For the text-containing cell, return its midpoint in (X, Y) coordinate format. 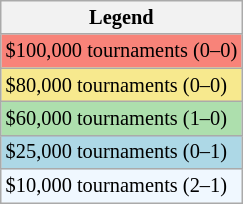
$100,000 tournaments (0–0) (122, 51)
$80,000 tournaments (0–0) (122, 85)
$10,000 tournaments (2–1) (122, 186)
$60,000 tournaments (1–0) (122, 118)
Legend (122, 17)
$25,000 tournaments (0–1) (122, 152)
